Detect which cell encompasses the target text, then output its (x, y) center coordinate. 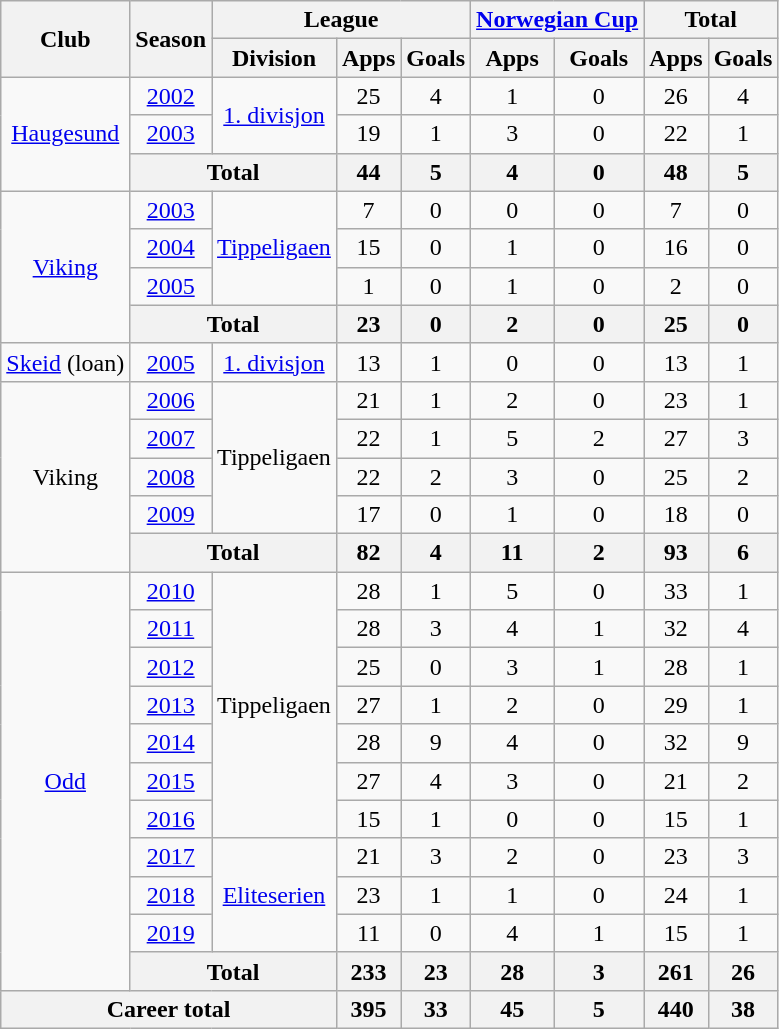
2016 (171, 819)
2011 (171, 629)
Eliteserien (274, 895)
2018 (171, 895)
2012 (171, 667)
19 (368, 134)
2004 (171, 248)
2010 (171, 591)
2014 (171, 743)
2007 (171, 438)
6 (743, 553)
Odd (66, 782)
233 (368, 971)
45 (512, 1009)
16 (676, 248)
Club (66, 39)
395 (368, 1009)
29 (676, 705)
17 (368, 515)
League (342, 20)
38 (743, 1009)
Career total (169, 1009)
2015 (171, 781)
2006 (171, 400)
261 (676, 971)
Season (171, 39)
24 (676, 895)
82 (368, 553)
2002 (171, 96)
2013 (171, 705)
18 (676, 515)
2009 (171, 515)
Skeid (loan) (66, 362)
440 (676, 1009)
Haugesund (66, 134)
44 (368, 172)
Norwegian Cup (558, 20)
2017 (171, 857)
48 (676, 172)
2019 (171, 933)
93 (676, 553)
2008 (171, 477)
Division (274, 58)
